Detect which cell encompasses the target text, then output its [X, Y] center coordinate. 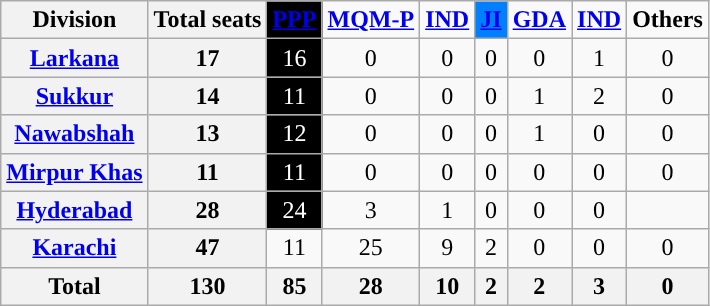
10 [448, 286]
MQM-P [371, 20]
16 [294, 58]
Total [74, 286]
Total seats [208, 20]
Sukkur [74, 96]
PPP [294, 20]
Hyderabad [74, 210]
Division [74, 20]
JI [491, 20]
130 [208, 286]
25 [371, 248]
GDA [539, 20]
Larkana [74, 58]
85 [294, 286]
Others [668, 20]
Karachi [74, 248]
Mirpur Khas [74, 172]
Nawabshah [74, 134]
47 [208, 248]
9 [448, 248]
12 [294, 134]
13 [208, 134]
17 [208, 58]
24 [294, 210]
14 [208, 96]
